Extract the (x, y) coordinate from the center of the cell holding the provided text.  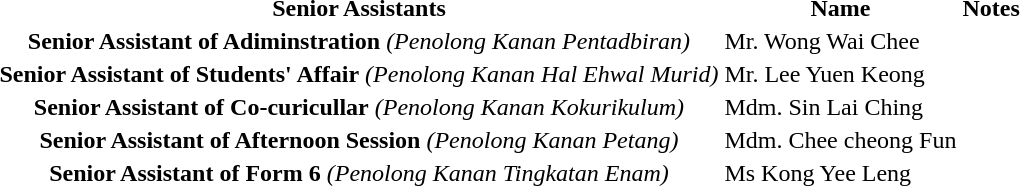
Mdm. Chee cheong Fun (840, 140)
Mr. Lee Yuen Keong (840, 74)
Mr. Wong Wai Chee (840, 41)
Mdm. Sin Lai Ching (840, 107)
